Output the [x, y] coordinate of the center of the cell containing the given text.  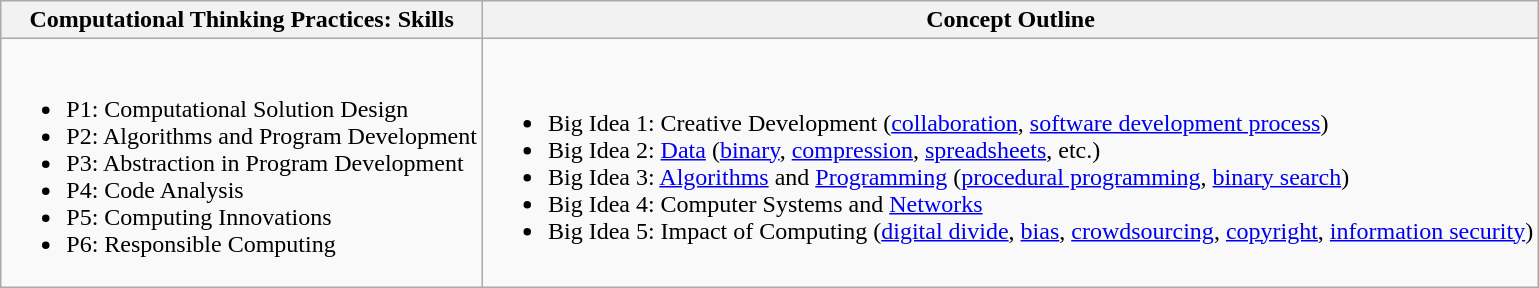
Concept Outline [1010, 20]
Computational Thinking Practices: Skills [242, 20]
